Return the (x, y) coordinate for the center point of the cell that contains the specified text.  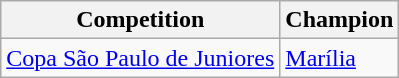
Copa São Paulo de Juniores (140, 58)
Competition (140, 20)
Champion (340, 20)
Marília (340, 58)
